Search for the cell housing the specified text and yield its [x, y] center coordinate. 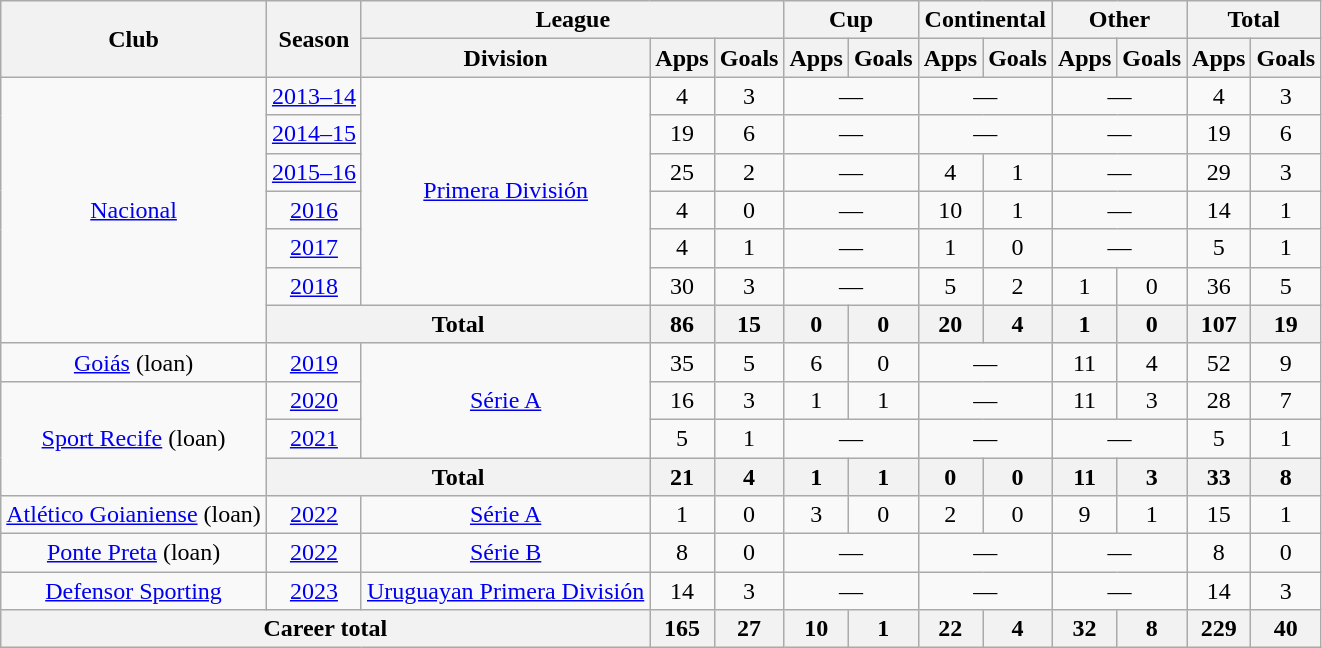
2019 [314, 362]
Cup [851, 20]
28 [1219, 400]
27 [749, 629]
21 [682, 477]
Season [314, 39]
107 [1219, 324]
Career total [326, 629]
7 [1286, 400]
2015–16 [314, 172]
Primera División [505, 191]
Continental [985, 20]
40 [1286, 629]
Division [505, 58]
Other [1119, 20]
22 [950, 629]
30 [682, 286]
229 [1219, 629]
2018 [314, 286]
165 [682, 629]
Uruguayan Primera División [505, 591]
Club [134, 39]
32 [1084, 629]
33 [1219, 477]
2016 [314, 210]
20 [950, 324]
2014–15 [314, 134]
16 [682, 400]
2023 [314, 591]
2017 [314, 248]
Nacional [134, 210]
Série B [505, 553]
Ponte Preta (loan) [134, 553]
52 [1219, 362]
2020 [314, 400]
Goiás (loan) [134, 362]
League [572, 20]
2021 [314, 438]
86 [682, 324]
36 [1219, 286]
Sport Recife (loan) [134, 438]
Atlético Goianiense (loan) [134, 515]
25 [682, 172]
2013–14 [314, 96]
29 [1219, 172]
Defensor Sporting [134, 591]
35 [682, 362]
